Scan for the cell matching the given text and deliver its [X, Y] coordinate at center. 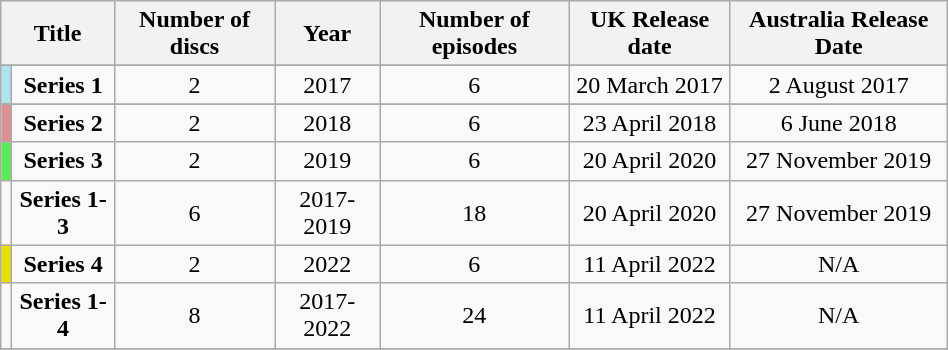
Number of discs [194, 34]
2019 [328, 161]
Series 3 [63, 161]
23 April 2018 [650, 123]
2018 [328, 123]
Number of episodes [474, 34]
20 March 2017 [650, 85]
2022 [328, 264]
2017 [328, 85]
Series 2 [63, 123]
18 [474, 212]
Australia Release Date [838, 34]
6 June 2018 [838, 123]
8 [194, 316]
Series 1 [63, 85]
Title [58, 34]
2017-2022 [328, 316]
UK Release date [650, 34]
Series 1-3 [63, 212]
Series 1-4 [63, 316]
2 August 2017 [838, 85]
Series 4 [63, 264]
2017-2019 [328, 212]
24 [474, 316]
Year [328, 34]
